Detect which cell encompasses the target text, then output its (X, Y) center coordinate. 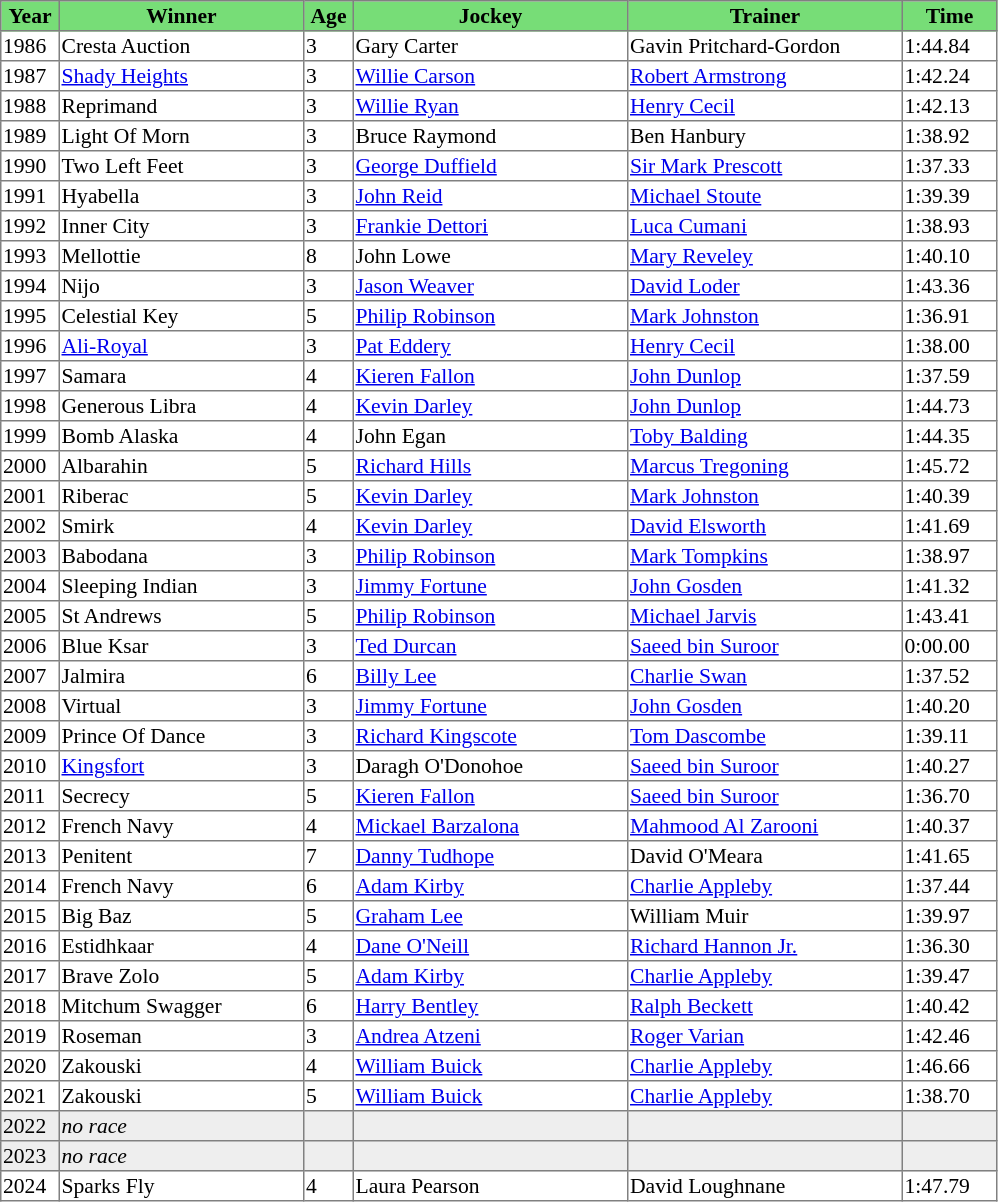
1988 (30, 106)
David O'Meara (765, 856)
2006 (30, 646)
Secrecy (181, 796)
Smirk (181, 526)
Bomb Alaska (181, 436)
2019 (30, 1036)
John Lowe (490, 256)
7 (329, 856)
Harry Bentley (490, 1006)
Andrea Atzeni (490, 1036)
Ralph Beckett (765, 1006)
Richard Kingscote (490, 736)
Toby Balding (765, 436)
1:41.65 (949, 856)
Virtual (181, 706)
2022 (30, 1126)
Mahmood Al Zarooni (765, 826)
1995 (30, 316)
2015 (30, 916)
1:37.44 (949, 886)
1:40.42 (949, 1006)
John Reid (490, 196)
Cresta Auction (181, 46)
Dane O'Neill (490, 946)
2008 (30, 706)
Big Baz (181, 916)
2007 (30, 676)
1989 (30, 136)
1:38.97 (949, 556)
Roseman (181, 1036)
Reprimand (181, 106)
Babodana (181, 556)
Richard Hills (490, 466)
1999 (30, 436)
1:44.84 (949, 46)
Daragh O'Donohoe (490, 766)
2014 (30, 886)
Mitchum Swagger (181, 1006)
Brave Zolo (181, 976)
John Egan (490, 436)
Graham Lee (490, 916)
Billy Lee (490, 676)
1:38.92 (949, 136)
2000 (30, 466)
2002 (30, 526)
2009 (30, 736)
Willie Carson (490, 76)
2011 (30, 796)
1:41.69 (949, 526)
Charlie Swan (765, 676)
1:37.59 (949, 376)
2013 (30, 856)
1:47.79 (949, 1186)
Ted Durcan (490, 646)
Gary Carter (490, 46)
1:39.39 (949, 196)
Mary Reveley (765, 256)
1991 (30, 196)
Sleeping Indian (181, 586)
Riberac (181, 496)
Sir Mark Prescott (765, 166)
1:40.27 (949, 766)
1996 (30, 346)
1:39.97 (949, 916)
1986 (30, 46)
Winner (181, 16)
2023 (30, 1156)
Gavin Pritchard-Gordon (765, 46)
2012 (30, 826)
2021 (30, 1096)
Two Left Feet (181, 166)
Ali-Royal (181, 346)
Albarahin (181, 466)
2003 (30, 556)
1:36.30 (949, 946)
Light Of Morn (181, 136)
1:40.37 (949, 826)
1998 (30, 406)
1:39.11 (949, 736)
2005 (30, 616)
Time (949, 16)
1:42.13 (949, 106)
1994 (30, 286)
Ben Hanbury (765, 136)
Michael Stoute (765, 196)
1:39.47 (949, 976)
David Loughnane (765, 1186)
Hyabella (181, 196)
1:42.24 (949, 76)
1:44.73 (949, 406)
Marcus Tregoning (765, 466)
Mark Tompkins (765, 556)
1:45.72 (949, 466)
1993 (30, 256)
Prince Of Dance (181, 736)
Celestial Key (181, 316)
2001 (30, 496)
1:40.39 (949, 496)
Laura Pearson (490, 1186)
Bruce Raymond (490, 136)
1:40.20 (949, 706)
Estidhkaar (181, 946)
2020 (30, 1066)
1990 (30, 166)
Mellottie (181, 256)
Year (30, 16)
2004 (30, 586)
Robert Armstrong (765, 76)
Samara (181, 376)
Jason Weaver (490, 286)
2024 (30, 1186)
Sparks Fly (181, 1186)
1:43.36 (949, 286)
Age (329, 16)
1:40.10 (949, 256)
1:38.93 (949, 226)
1:42.46 (949, 1036)
1:38.00 (949, 346)
Luca Cumani (765, 226)
Mickael Barzalona (490, 826)
Michael Jarvis (765, 616)
1:38.70 (949, 1096)
2017 (30, 976)
1:36.70 (949, 796)
1:44.35 (949, 436)
Nijo (181, 286)
2010 (30, 766)
1:41.32 (949, 586)
Richard Hannon Jr. (765, 946)
Inner City (181, 226)
Trainer (765, 16)
Generous Libra (181, 406)
David Loder (765, 286)
Frankie Dettori (490, 226)
Danny Tudhope (490, 856)
8 (329, 256)
David Elsworth (765, 526)
Jalmira (181, 676)
1:46.66 (949, 1066)
1:37.33 (949, 166)
1:36.91 (949, 316)
Tom Dascombe (765, 736)
1992 (30, 226)
2018 (30, 1006)
St Andrews (181, 616)
Shady Heights (181, 76)
Blue Ksar (181, 646)
2016 (30, 946)
1997 (30, 376)
1:43.41 (949, 616)
Roger Varian (765, 1036)
1987 (30, 76)
Kingsfort (181, 766)
0:00.00 (949, 646)
1:37.52 (949, 676)
Pat Eddery (490, 346)
William Muir (765, 916)
Willie Ryan (490, 106)
George Duffield (490, 166)
Penitent (181, 856)
Jockey (490, 16)
